Output the [X, Y] coordinate of the center of the cell containing the given text.  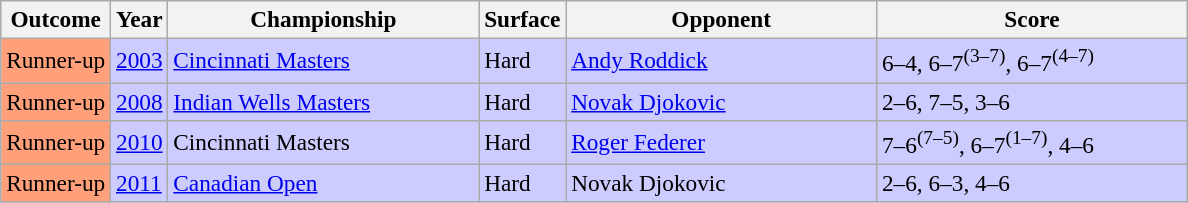
2003 [140, 60]
Outcome [56, 19]
2–6, 6–3, 4–6 [1032, 183]
Roger Federer [722, 142]
Opponent [722, 19]
2008 [140, 101]
6–4, 6–7(3–7), 6–7(4–7) [1032, 60]
2010 [140, 142]
2011 [140, 183]
Surface [522, 19]
Championship [324, 19]
Indian Wells Masters [324, 101]
2–6, 7–5, 3–6 [1032, 101]
7–6(7–5), 6–7(1–7), 4–6 [1032, 142]
Canadian Open [324, 183]
Score [1032, 19]
Andy Roddick [722, 60]
Year [140, 19]
